From the cell containing the given text, extract its center point as (x, y) coordinate. 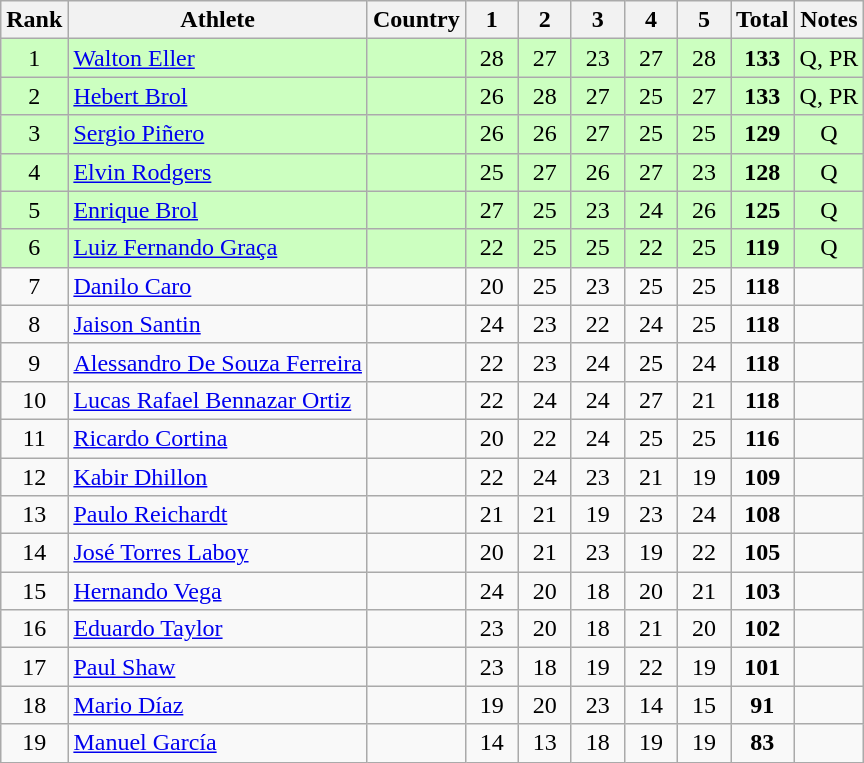
103 (763, 591)
119 (763, 248)
105 (763, 553)
Mario Díaz (218, 705)
Total (763, 20)
Enrique Brol (218, 210)
Rank (34, 20)
Athlete (218, 20)
Paul Shaw (218, 667)
11 (34, 438)
8 (34, 324)
16 (34, 629)
7 (34, 286)
128 (763, 172)
Ricardo Cortina (218, 438)
Luiz Fernando Graça (218, 248)
Danilo Caro (218, 286)
Alessandro De Souza Ferreira (218, 362)
12 (34, 477)
83 (763, 743)
109 (763, 477)
Lucas Rafael Bennazar Ortiz (218, 400)
José Torres Laboy (218, 553)
125 (763, 210)
17 (34, 667)
Notes (829, 20)
101 (763, 667)
Paulo Reichardt (218, 515)
129 (763, 134)
9 (34, 362)
Elvin Rodgers (218, 172)
6 (34, 248)
116 (763, 438)
Sergio Piñero (218, 134)
Manuel García (218, 743)
Hebert Brol (218, 96)
91 (763, 705)
108 (763, 515)
Walton Eller (218, 58)
102 (763, 629)
10 (34, 400)
Eduardo Taylor (218, 629)
Hernando Vega (218, 591)
Country (416, 20)
Jaison Santin (218, 324)
Kabir Dhillon (218, 477)
